Return the [x, y] coordinate for the center point of the cell that contains the specified text.  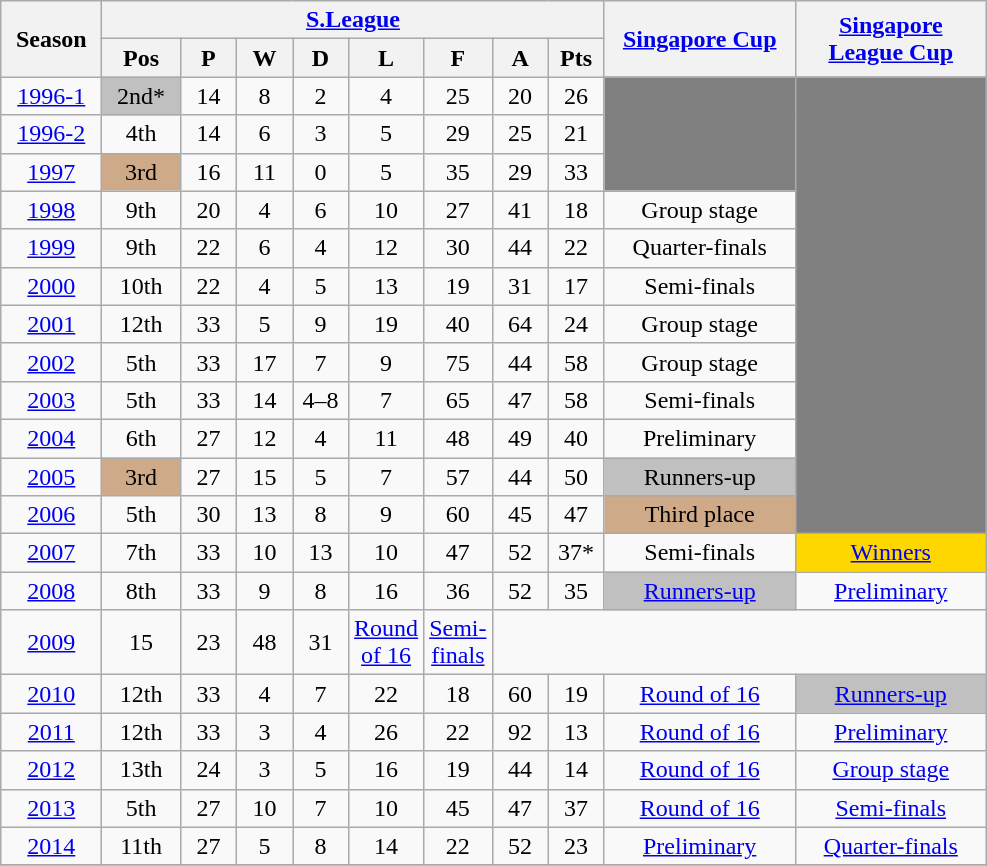
2004 [52, 438]
57 [458, 477]
8th [142, 591]
2003 [52, 400]
1996-1 [52, 96]
13th [142, 770]
37* [576, 553]
2011 [52, 732]
Singapore League Cup [890, 39]
65 [458, 400]
11th [142, 846]
6th [142, 438]
41 [520, 210]
2000 [52, 286]
S.League [353, 20]
1996-2 [52, 134]
L [386, 58]
92 [520, 732]
Season [52, 39]
P [208, 58]
Pos [142, 58]
1998 [52, 210]
75 [458, 362]
2010 [52, 694]
Winners [890, 553]
37 [576, 808]
49 [520, 438]
50 [576, 477]
2nd* [142, 96]
2007 [52, 553]
4–8 [320, 400]
1997 [52, 172]
A [520, 58]
2001 [52, 324]
2005 [52, 477]
2 [320, 96]
64 [520, 324]
2006 [52, 515]
Third place [700, 515]
Pts [576, 58]
2012 [52, 770]
21 [576, 134]
1999 [52, 248]
4th [142, 134]
2008 [52, 591]
D [320, 58]
2013 [52, 808]
2014 [52, 846]
0 [320, 172]
Singapore Cup [700, 39]
F [458, 58]
36 [458, 591]
10th [142, 286]
2002 [52, 362]
2009 [52, 642]
7th [142, 553]
W [264, 58]
